Return (X, Y) of the center of cell containing provided text 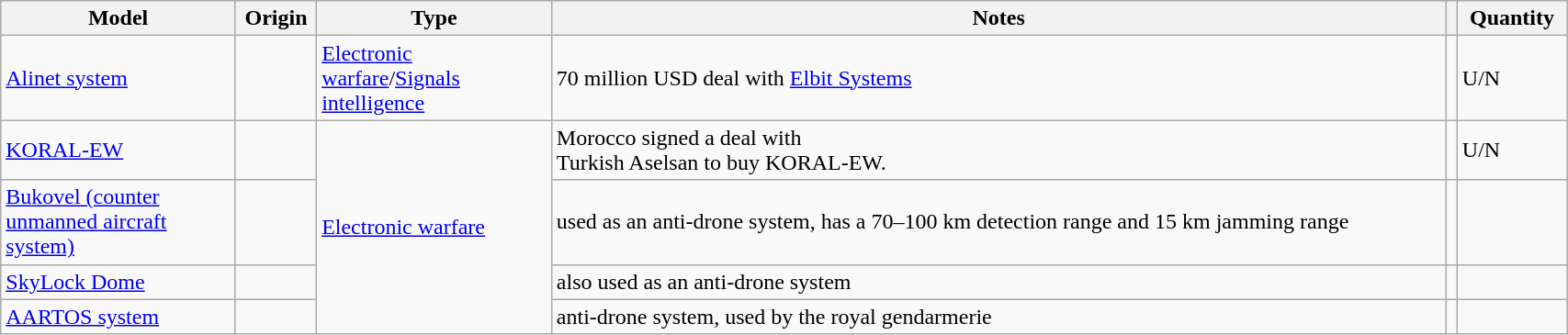
Notes (998, 18)
70 million USD deal with Elbit Systems (998, 78)
anti-drone system, used by the royal gendarmerie (998, 317)
Alinet system (118, 78)
used as an anti-drone system, has a 70–100 km detection range and 15 km jamming range (998, 222)
Model (118, 18)
also used as an anti-drone system (998, 282)
Quantity (1512, 18)
AARTOS system (118, 317)
Origin (276, 18)
KORAL-EW (118, 151)
Electronic warfare (434, 228)
Morocco signed a deal withTurkish Aselsan to buy KORAL-EW. (998, 151)
Type (434, 18)
SkyLock Dome (118, 282)
Electronic warfare/Signals intelligence (434, 78)
Bukovel (counter unmanned aircraft system) (118, 222)
